Output the [x, y] coordinate of the center of the cell containing the given text.  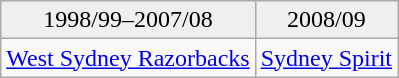
West Sydney Razorbacks [128, 58]
Sydney Spirit [326, 58]
1998/99–2007/08 [128, 20]
2008/09 [326, 20]
